Scan for the cell matching the given text and deliver its (x, y) coordinate at center. 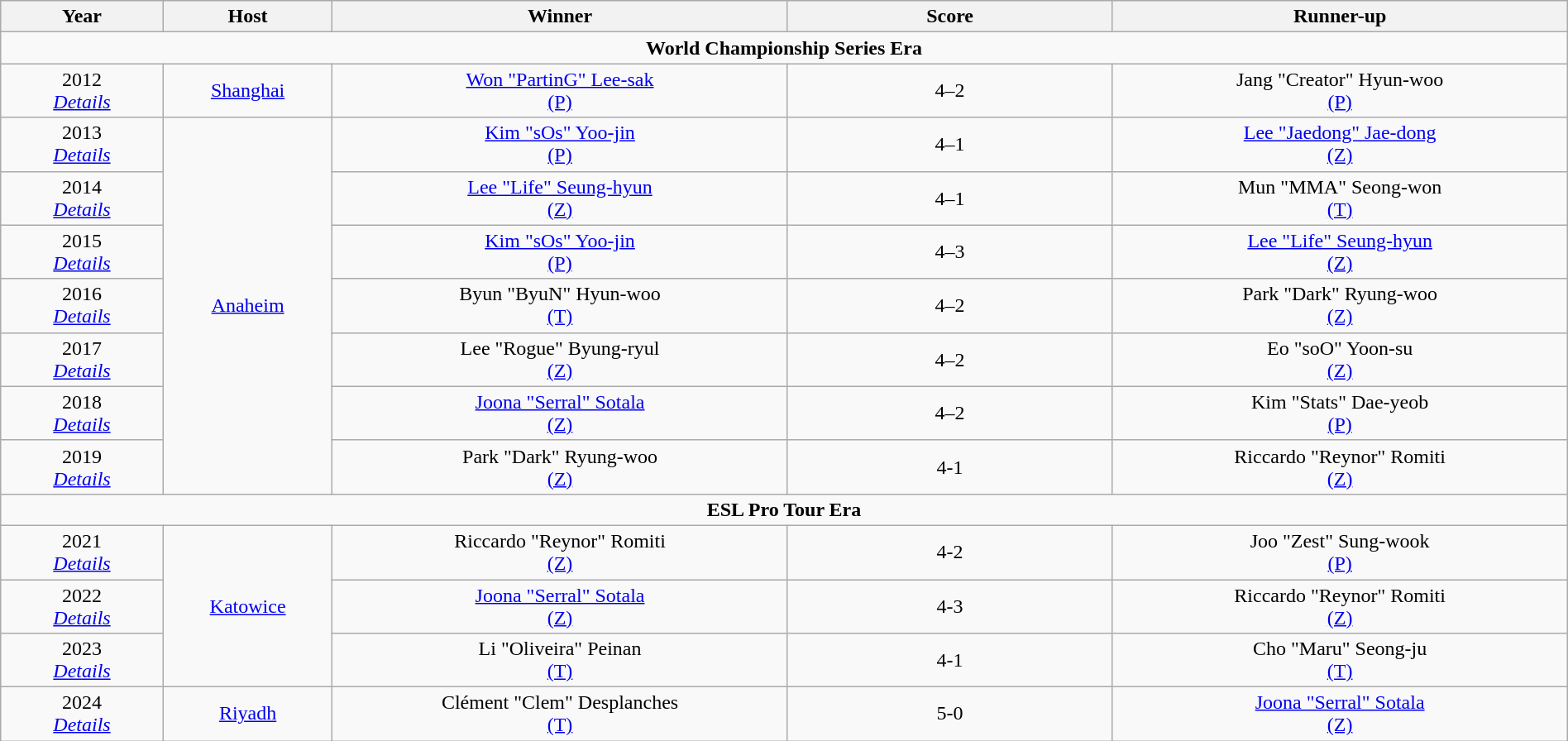
2016 Details (82, 306)
Jang "Creator" Hyun-woo(P) (1340, 91)
Clément "Clem" Desplanches(T) (560, 715)
5-0 (949, 715)
2012 Details (82, 91)
Shanghai (248, 91)
Year (82, 17)
2023 Details (82, 660)
Byun "ByuN" Hyun-woo(T) (560, 306)
2018 Details (82, 414)
Eo "soO" Yoon-su(Z) (1340, 359)
Host (248, 17)
2021 Details (82, 552)
Score (949, 17)
2022 Details (82, 605)
Li "Oliveira" Peinan(T) (560, 660)
Runner-up (1340, 17)
Won "PartinG" Lee-sak(P) (560, 91)
4-2 (949, 552)
4-3 (949, 605)
Anaheim (248, 306)
Lee "Jaedong" Jae-dong(Z) (1340, 144)
Mun "MMA" Seong-won(T) (1340, 198)
2013 Details (82, 144)
Riyadh (248, 715)
Kim "Stats" Dae-yeob(P) (1340, 414)
2015 Details (82, 251)
Joo "Zest" Sung-wook(P) (1340, 552)
ESL Pro Tour Era (784, 509)
2014 Details (82, 198)
Lee "Rogue" Byung-ryul(Z) (560, 359)
Cho "Maru" Seong-ju(T) (1340, 660)
2017 Details (82, 359)
4–3 (949, 251)
Katowice (248, 605)
Winner (560, 17)
World Championship Series Era (784, 48)
2019 Details (82, 466)
2024 Details (82, 715)
